Detect which cell encompasses the target text, then output its (X, Y) center coordinate. 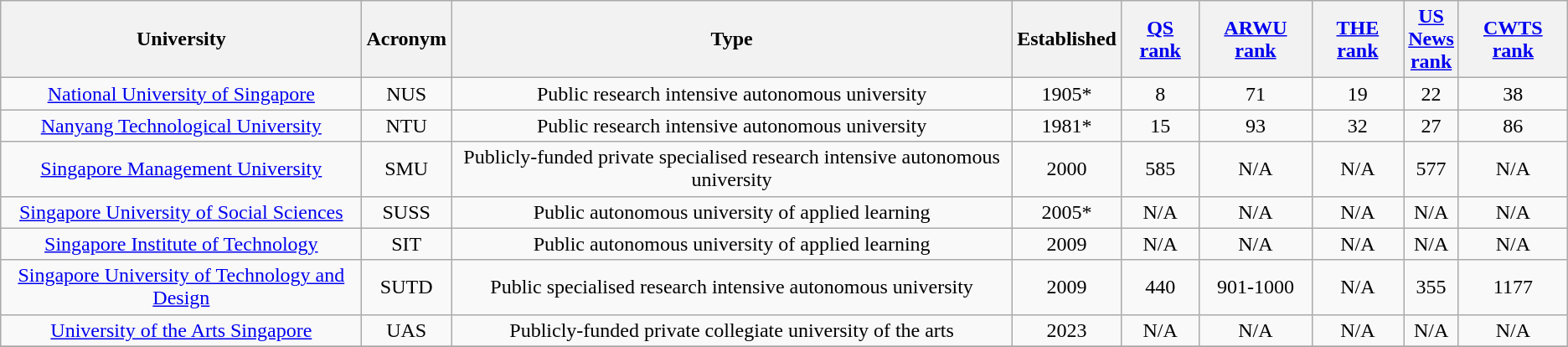
Public specialised research intensive autonomous university (731, 287)
Singapore University of Technology and Design (181, 287)
585 (1159, 169)
19 (1358, 94)
Publicly-funded private collegiate university of the arts (731, 330)
440 (1159, 287)
93 (1256, 126)
86 (1513, 126)
UAS (407, 330)
38 (1513, 94)
Acronym (407, 39)
2005* (1067, 212)
22 (1431, 94)
901-1000 (1256, 287)
71 (1256, 94)
355 (1431, 287)
2000 (1067, 169)
32 (1358, 126)
USNewsrank (1431, 39)
1177 (1513, 287)
University (181, 39)
SIT (407, 244)
1905* (1067, 94)
Publicly-funded private specialised research intensive autonomous university (731, 169)
15 (1159, 126)
CWTS rank (1513, 39)
SUSS (407, 212)
2023 (1067, 330)
1981* (1067, 126)
NUS (407, 94)
THE rank (1358, 39)
ARWU rank (1256, 39)
University of the Arts Singapore (181, 330)
National University of Singapore (181, 94)
Singapore Management University (181, 169)
577 (1431, 169)
Established (1067, 39)
NTU (407, 126)
SMU (407, 169)
Singapore Institute of Technology (181, 244)
27 (1431, 126)
Singapore University of Social Sciences (181, 212)
Nanyang Technological University (181, 126)
Type (731, 39)
SUTD (407, 287)
8 (1159, 94)
QS rank (1159, 39)
